From the cell containing the given text, extract its center point as (X, Y) coordinate. 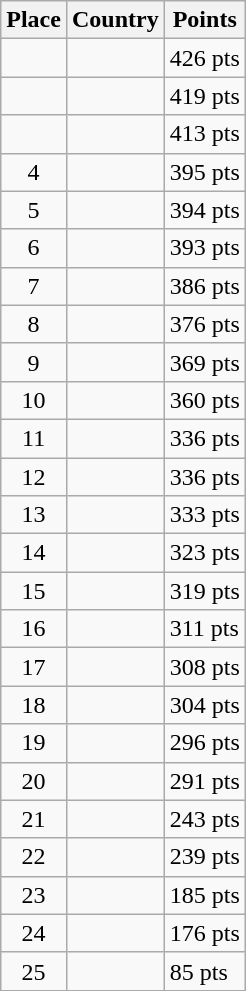
12 (34, 477)
23 (34, 895)
5 (34, 210)
413 pts (204, 134)
25 (34, 971)
18 (34, 705)
7 (34, 286)
13 (34, 515)
16 (34, 629)
24 (34, 933)
394 pts (204, 210)
419 pts (204, 96)
393 pts (204, 248)
19 (34, 743)
296 pts (204, 743)
15 (34, 591)
323 pts (204, 553)
185 pts (204, 895)
333 pts (204, 515)
291 pts (204, 781)
376 pts (204, 324)
10 (34, 400)
395 pts (204, 172)
176 pts (204, 933)
11 (34, 438)
6 (34, 248)
386 pts (204, 286)
239 pts (204, 857)
311 pts (204, 629)
360 pts (204, 400)
Place (34, 20)
8 (34, 324)
9 (34, 362)
308 pts (204, 667)
4 (34, 172)
Country (115, 20)
Points (204, 20)
304 pts (204, 705)
17 (34, 667)
369 pts (204, 362)
21 (34, 819)
85 pts (204, 971)
14 (34, 553)
426 pts (204, 58)
243 pts (204, 819)
319 pts (204, 591)
20 (34, 781)
22 (34, 857)
